Return the [X, Y] coordinate for the center point of the cell that contains the specified text.  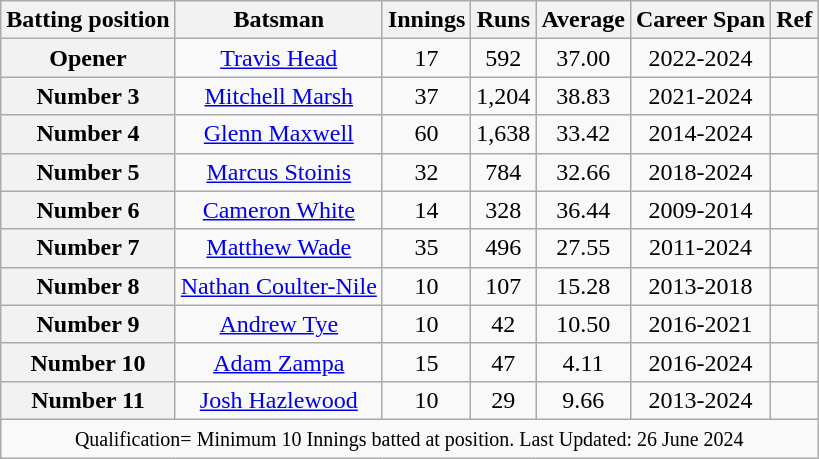
Average [584, 20]
Innings [426, 20]
Opener [88, 58]
42 [504, 324]
107 [504, 286]
592 [504, 58]
60 [426, 134]
14 [426, 210]
Josh Hazlewood [278, 400]
27.55 [584, 248]
784 [504, 172]
2016-2024 [700, 362]
2013-2024 [700, 400]
10.50 [584, 324]
38.83 [584, 96]
Batting position [88, 20]
Number 11 [88, 400]
2022-2024 [700, 58]
Adam Zampa [278, 362]
1,204 [504, 96]
328 [504, 210]
9.66 [584, 400]
1,638 [504, 134]
35 [426, 248]
Number 10 [88, 362]
2009-2014 [700, 210]
2011-2024 [700, 248]
Travis Head [278, 58]
17 [426, 58]
Mitchell Marsh [278, 96]
Qualification= Minimum 10 Innings batted at position. Last Updated: 26 June 2024 [410, 438]
Number 6 [88, 210]
Number 4 [88, 134]
Runs [504, 20]
47 [504, 362]
2016-2021 [700, 324]
32.66 [584, 172]
37 [426, 96]
Andrew Tye [278, 324]
2013-2018 [700, 286]
37.00 [584, 58]
Number 8 [88, 286]
2014-2024 [700, 134]
32 [426, 172]
15 [426, 362]
Glenn Maxwell [278, 134]
Nathan Coulter-Nile [278, 286]
Number 3 [88, 96]
15.28 [584, 286]
Cameron White [278, 210]
33.42 [584, 134]
Batsman [278, 20]
29 [504, 400]
36.44 [584, 210]
Career Span [700, 20]
2018-2024 [700, 172]
Matthew Wade [278, 248]
4.11 [584, 362]
2021-2024 [700, 96]
Marcus Stoinis [278, 172]
Ref [794, 20]
496 [504, 248]
Number 7 [88, 248]
Number 5 [88, 172]
Number 9 [88, 324]
